Extract the (x, y) coordinate from the center of the cell holding the provided text.  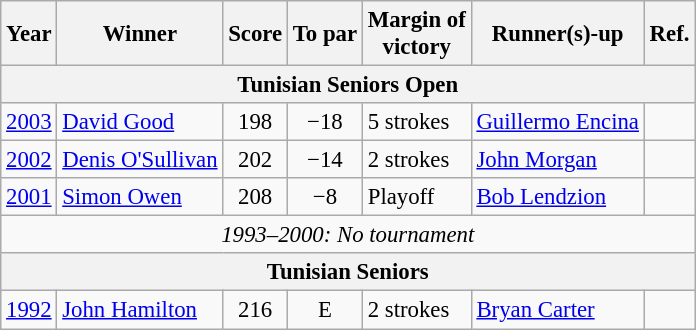
202 (256, 160)
Runner(s)-up (558, 34)
5 strokes (416, 122)
To par (324, 34)
Guillermo Encina (558, 122)
Playoff (416, 197)
1992 (29, 310)
−18 (324, 122)
Year (29, 34)
David Good (140, 122)
Denis O'Sullivan (140, 160)
208 (256, 197)
−8 (324, 197)
Ref. (669, 34)
Bryan Carter (558, 310)
2003 (29, 122)
198 (256, 122)
Tunisian Seniors Open (348, 85)
Winner (140, 34)
Tunisian Seniors (348, 273)
Margin ofvictory (416, 34)
1993–2000: No tournament (348, 235)
Bob Lendzion (558, 197)
Simon Owen (140, 197)
Score (256, 34)
2001 (29, 197)
John Morgan (558, 160)
−14 (324, 160)
216 (256, 310)
John Hamilton (140, 310)
E (324, 310)
2002 (29, 160)
